Capture the cell that displays the provided text and extract its [x, y] central coordinate. 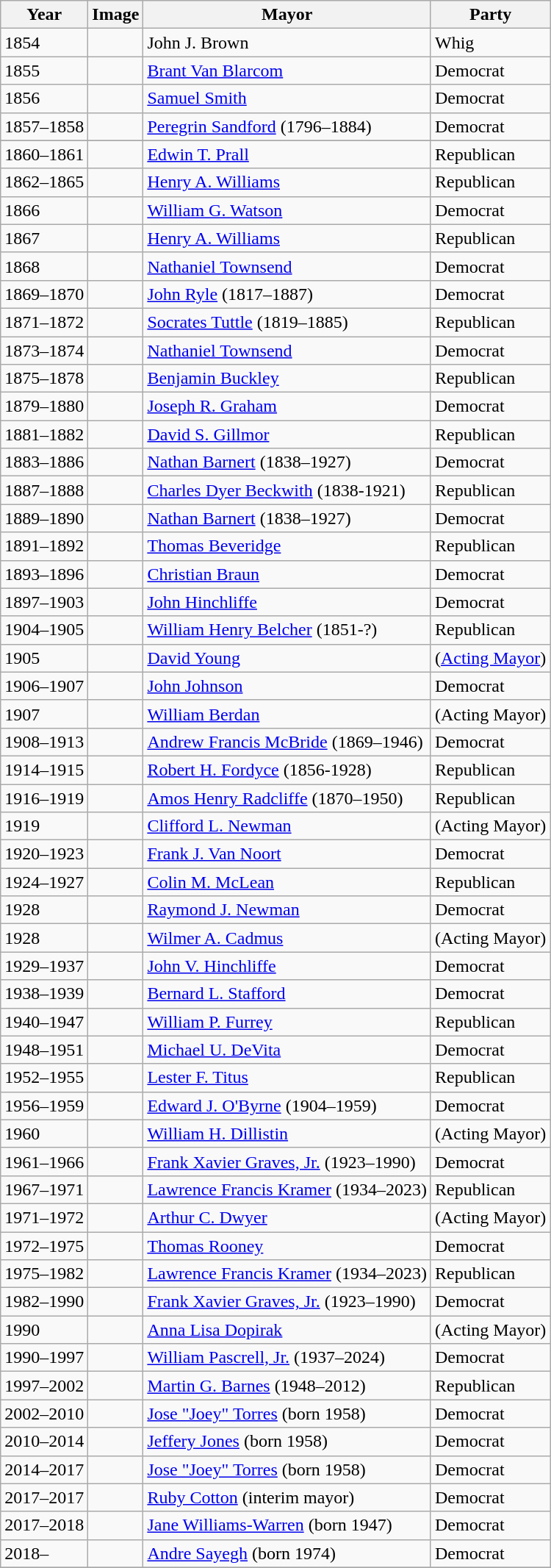
Anna Lisa Dopirak [287, 1330]
Edwin T. Prall [287, 154]
1940–1947 [44, 1022]
1904–1905 [44, 630]
Socrates Tuttle (1819–1885) [287, 322]
1860–1861 [44, 154]
John J. Brown [287, 43]
1919 [44, 826]
William G. Watson [287, 210]
Bernard L. Stafford [287, 994]
1893–1896 [44, 574]
1929–1937 [44, 966]
David Young [287, 658]
Andre Sayegh (born 1974) [287, 1553]
1982–1990 [44, 1302]
1906–1907 [44, 686]
Andrew Francis McBride (1869–1946) [287, 742]
2017–2018 [44, 1525]
1881–1882 [44, 434]
1883–1886 [44, 462]
Joseph R. Graham [287, 407]
1871–1872 [44, 322]
Arthur C. Dwyer [287, 1217]
1873–1874 [44, 351]
Brant Van Blarcom [287, 71]
1889–1890 [44, 518]
Charles Dyer Beckwith (1838-1921) [287, 490]
Christian Braun [287, 574]
1868 [44, 266]
Frank J. Van Noort [287, 854]
John Hinchliffe [287, 602]
Ruby Cotton (interim mayor) [287, 1497]
Lester F. Titus [287, 1078]
William Henry Belcher (1851-?) [287, 630]
1908–1913 [44, 742]
John Johnson [287, 686]
2002–2010 [44, 1414]
1862–1865 [44, 182]
Amos Henry Radcliffe (1870–1950) [287, 798]
Benjamin Buckley [287, 379]
Raymond J. Newman [287, 910]
1938–1939 [44, 994]
1961–1966 [44, 1161]
1869–1870 [44, 294]
1997–2002 [44, 1386]
2014–2017 [44, 1469]
Wilmer A. Cadmus [287, 938]
Image [116, 15]
John V. Hinchliffe [287, 966]
Jane Williams-Warren (born 1947) [287, 1525]
Party [490, 15]
1914–1915 [44, 770]
1916–1919 [44, 798]
Peregrin Sandford (1796–1884) [287, 126]
Year [44, 15]
Mayor [287, 15]
Michael U. DeVita [287, 1050]
1856 [44, 99]
1924–1927 [44, 882]
1907 [44, 714]
William H. Dillistin [287, 1134]
1990–1997 [44, 1358]
1960 [44, 1134]
2010–2014 [44, 1442]
1879–1880 [44, 407]
Thomas Rooney [287, 1246]
1975–1982 [44, 1274]
1891–1892 [44, 546]
1897–1903 [44, 602]
1857–1858 [44, 126]
Thomas Beveridge [287, 546]
1854 [44, 43]
1875–1878 [44, 379]
1866 [44, 210]
2018– [44, 1553]
1952–1955 [44, 1078]
1887–1888 [44, 490]
1905 [44, 658]
1971–1972 [44, 1217]
1990 [44, 1330]
1855 [44, 71]
Edward J. O'Byrne (1904–1959) [287, 1106]
Robert H. Fordyce (1856-1928) [287, 770]
Martin G. Barnes (1948–2012) [287, 1386]
2017–2017 [44, 1497]
William P. Furrey [287, 1022]
William Pascrell, Jr. (1937–2024) [287, 1358]
Samuel Smith [287, 99]
1972–1975 [44, 1246]
1920–1923 [44, 854]
1948–1951 [44, 1050]
1867 [44, 238]
William Berdan [287, 714]
John Ryle (1817–1887) [287, 294]
Clifford L. Newman [287, 826]
1967–1971 [44, 1189]
Whig [490, 43]
1956–1959 [44, 1106]
David S. Gillmor [287, 434]
Colin M. McLean [287, 882]
Jeffery Jones (born 1958) [287, 1442]
